Locate the cell with the specified text and output its (X, Y) center coordinate. 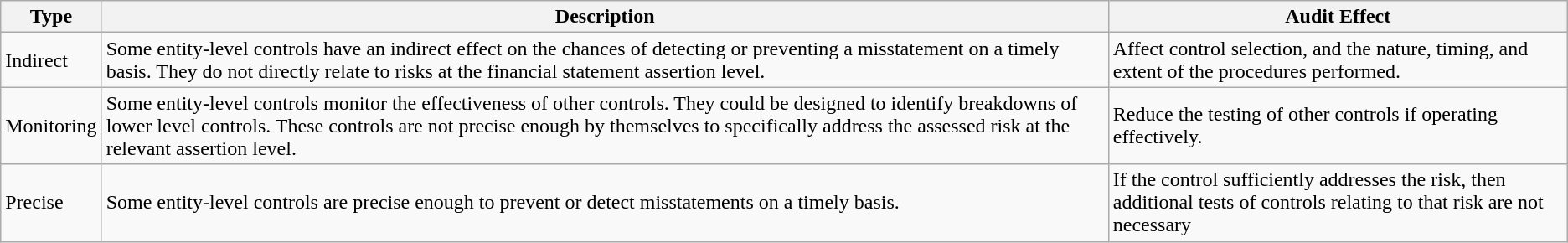
Audit Effect (1338, 17)
Description (605, 17)
If the control sufficiently addresses the risk, then additional tests of controls relating to that risk are not necessary (1338, 203)
Reduce the testing of other controls if operating effectively. (1338, 126)
Some entity-level controls are precise enough to prevent or detect misstatements on a timely basis. (605, 203)
Type (51, 17)
Monitoring (51, 126)
Affect control selection, and the nature, timing, and extent of the procedures performed. (1338, 60)
Precise (51, 203)
Indirect (51, 60)
